Output the (x, y) coordinate of the center of the cell containing the given text.  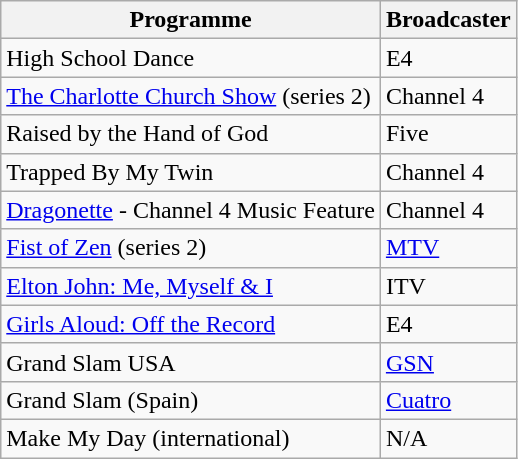
N/A (448, 438)
MTV (448, 248)
ITV (448, 286)
Raised by the Hand of God (191, 134)
The Charlotte Church Show (series 2) (191, 96)
Programme (191, 20)
Grand Slam USA (191, 362)
Grand Slam (Spain) (191, 400)
Five (448, 134)
Broadcaster (448, 20)
Girls Aloud: Off the Record (191, 324)
Cuatro (448, 400)
High School Dance (191, 58)
GSN (448, 362)
Trapped By My Twin (191, 172)
Elton John: Me, Myself & I (191, 286)
Dragonette - Channel 4 Music Feature (191, 210)
Fist of Zen (series 2) (191, 248)
Make My Day (international) (191, 438)
